Scan for the cell matching the given text and deliver its (x, y) coordinate at center. 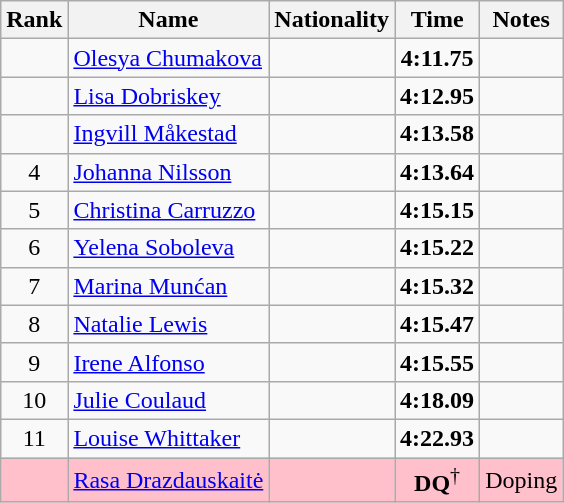
10 (34, 400)
4:13.58 (438, 134)
Rasa Drazdauskaitė (168, 480)
4:13.64 (438, 172)
Julie Coulaud (168, 400)
Christina Carruzzo (168, 210)
4:15.15 (438, 210)
5 (34, 210)
4:15.47 (438, 324)
4:15.22 (438, 248)
DQ† (438, 480)
Notes (522, 20)
8 (34, 324)
Name (168, 20)
9 (34, 362)
Doping (522, 480)
Marina Munćan (168, 286)
Natalie Lewis (168, 324)
4 (34, 172)
4:15.32 (438, 286)
6 (34, 248)
4:12.95 (438, 96)
11 (34, 438)
4:15.55 (438, 362)
Louise Whittaker (168, 438)
Lisa Dobriskey (168, 96)
Olesya Chumakova (168, 58)
4:11.75 (438, 58)
Nationality (332, 20)
4:22.93 (438, 438)
Yelena Soboleva (168, 248)
Irene Alfonso (168, 362)
7 (34, 286)
Ingvill Måkestad (168, 134)
Johanna Nilsson (168, 172)
Rank (34, 20)
Time (438, 20)
4:18.09 (438, 400)
